Locate the cell with the specified text and output its [x, y] center coordinate. 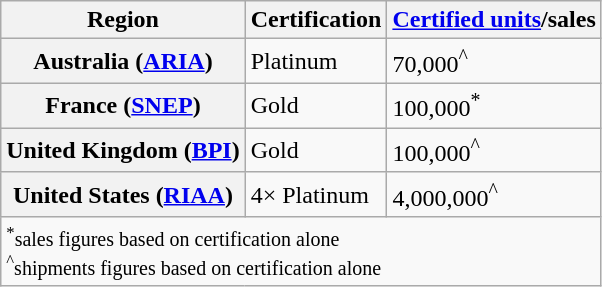
Platinum [316, 62]
4,000,000^ [494, 194]
100,000* [494, 106]
100,000^ [494, 150]
United Kingdom (BPI) [123, 150]
United States (RIAA) [123, 194]
Certified units/sales [494, 20]
Australia (ARIA) [123, 62]
*sales figures based on certification alone^shipments figures based on certification alone [302, 252]
70,000^ [494, 62]
Region [123, 20]
France (SNEP) [123, 106]
Certification [316, 20]
4× Platinum [316, 194]
